For the text-containing cell, return its midpoint in (X, Y) coordinate format. 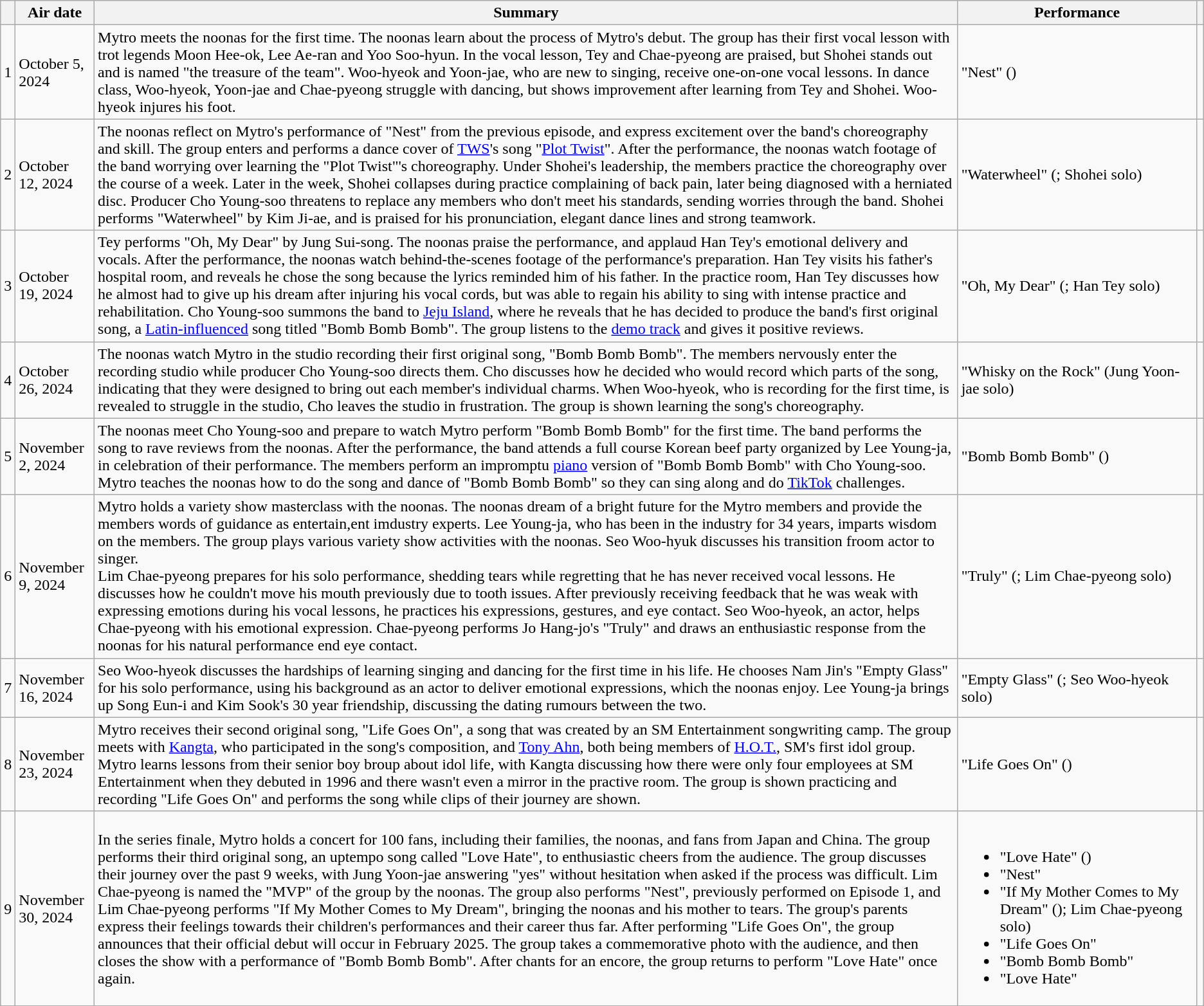
October 12, 2024 (55, 175)
November 9, 2024 (55, 576)
7 (8, 688)
"Waterwheel" (; Shohei solo) (1077, 175)
"Empty Glass" (; Seo Woo-hyeok solo) (1077, 688)
"Truly" (; Lim Chae-pyeong solo) (1077, 576)
October 19, 2024 (55, 286)
November 23, 2024 (55, 764)
"Nest" () (1077, 72)
November 30, 2024 (55, 908)
"Love Hate" ()"Nest""If My Mother Comes to My Dream" (); Lim Chae-pyeong solo)"Life Goes On""Bomb Bomb Bomb""Love Hate" (1077, 908)
9 (8, 908)
Air date (55, 13)
6 (8, 576)
"Bomb Bomb Bomb" () (1077, 457)
October 5, 2024 (55, 72)
8 (8, 764)
November 16, 2024 (55, 688)
Performance (1077, 13)
November 2, 2024 (55, 457)
October 26, 2024 (55, 380)
2 (8, 175)
1 (8, 72)
"Whisky on the Rock" (Jung Yoon-jae solo) (1077, 380)
Summary (526, 13)
3 (8, 286)
"Life Goes On" () (1077, 764)
5 (8, 457)
"Oh, My Dear" (; Han Tey solo) (1077, 286)
4 (8, 380)
